Provide the [X, Y] coordinate of the cell's center where the given text is located.  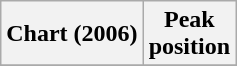
Chart (2006) [72, 34]
Peakposition [189, 34]
